Output the (X, Y) coordinate of the center of the cell containing the given text.  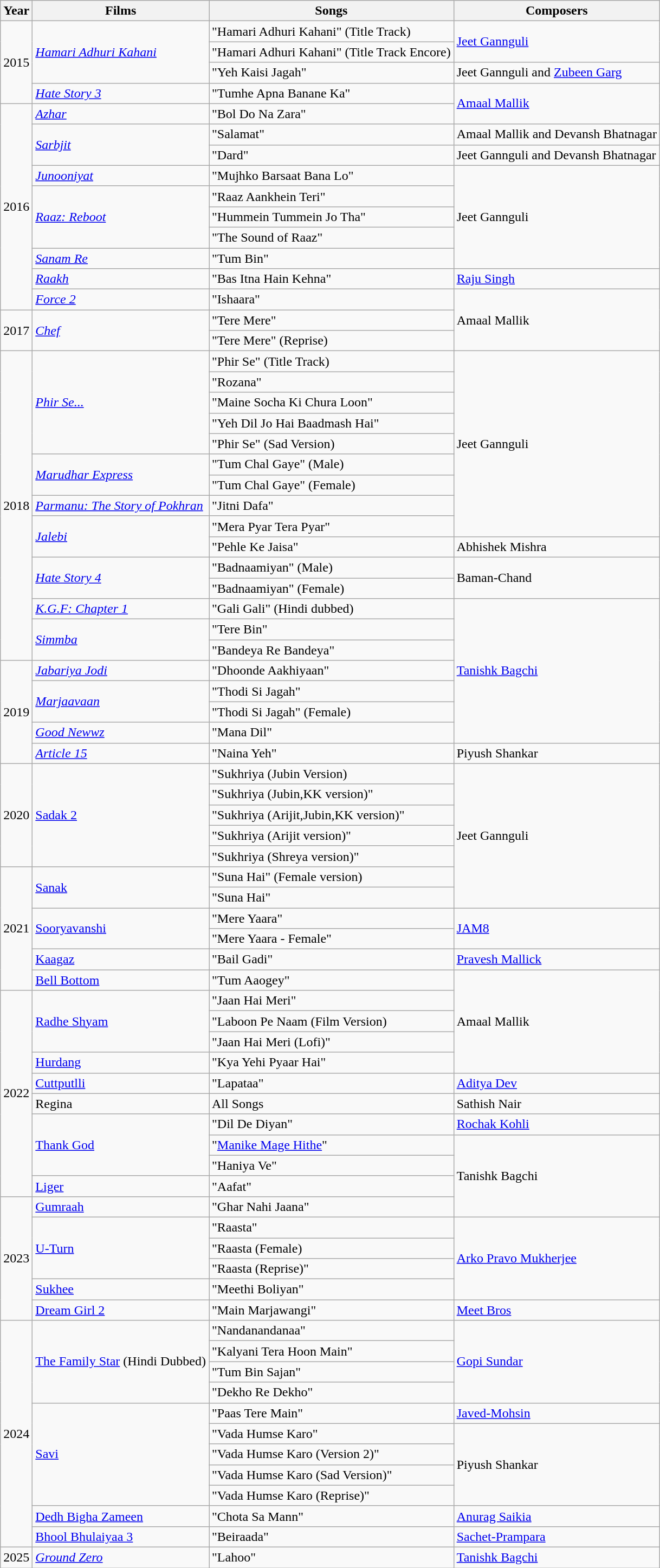
Jeet Gannguli and Zubeen Garg (557, 73)
"Aafat" (332, 1186)
"Gali Gali" (Hindi dubbed) (332, 609)
"Paas Tere Main" (332, 1413)
"Bas Itna Hain Kehna" (332, 279)
Raakh (121, 279)
Marudhar Express (121, 475)
"Dil De Diyan" (332, 1124)
All Songs (332, 1104)
Arko Pravo Mukherjee (557, 1258)
"Sukhriya (Jubin Version) (332, 774)
Dream Girl 2 (121, 1310)
"Vada Humse Karo (Reprise)" (332, 1495)
Article 15 (121, 753)
"Mana Dil" (332, 733)
"Rozana" (332, 382)
"Tere Mere" (Reprise) (332, 341)
Ground Zero (121, 1557)
Marjaavaan (121, 702)
"Manike Mage Hithe" (332, 1145)
Baman-Chand (557, 578)
"Mujhko Barsaat Bana Lo" (332, 176)
2016 (16, 207)
Gopi Sundar (557, 1362)
2019 (16, 712)
Cuttputlli (121, 1083)
2022 (16, 1093)
"Salamat" (332, 134)
"Tumhe Apna Banane Ka" (332, 93)
JAM8 (557, 929)
Composers (557, 11)
"Tere Mere" (332, 320)
Bhool Bhulaiyaa 3 (121, 1537)
"Raaz Aankhein Teri" (332, 196)
Sanam Re (121, 258)
Savi (121, 1454)
2017 (16, 331)
"Suna Hai" (332, 897)
Abhishek Mishra (557, 547)
"Maine Socha Ki Chura Loon" (332, 403)
"Sukhriya (Arijit,Jubin,KK version)" (332, 815)
The Family Star (Hindi Dubbed) (121, 1362)
Raju Singh (557, 279)
2015 (16, 62)
"Thodi Si Jagah" (Female) (332, 712)
"Vada Humse Karo (Sad Version)" (332, 1475)
"Phir Se" (Sad Version) (332, 444)
"Bail Gadi" (332, 960)
"Lapataa" (332, 1083)
"Naina Yeh" (332, 753)
"Meethi Boliyan" (332, 1290)
"Raasta" (332, 1227)
"Hummein Tummein Jo Tha" (332, 217)
Hurdang (121, 1062)
"Badnaamiyan" (Female) (332, 588)
2024 (16, 1434)
"Raasta (Female) (332, 1248)
"Tere Bin" (332, 630)
"Tum Chal Gaye" (Female) (332, 485)
Bell Bottom (121, 980)
"Tum Chal Gaye" (Male) (332, 464)
"Suna Hai" (Female version) (332, 877)
Thank God (121, 1145)
"Main Marjawangi" (332, 1310)
Jeet Gannguli and Devansh Bhatnagar (557, 155)
"Yeh Dil Jo Hai Baadmash Hai" (332, 423)
"Mere Yaara" (332, 918)
Phir Se... (121, 403)
"Sukhriya (Jubin,KK version)" (332, 794)
Kaagaz (121, 960)
Raaz: Reboot (121, 217)
Simmba (121, 640)
Year (16, 11)
"Hamari Adhuri Kahani" (Title Track) (332, 31)
"Jaan Hai Meri" (332, 1001)
"Laboon Pe Naam (Film Version) (332, 1021)
"Lahoo" (332, 1557)
"Yeh Kaisi Jagah" (332, 73)
Songs (332, 11)
"Dhoonde Aakhiyaan" (332, 671)
Sanak (121, 887)
Sukhee (121, 1290)
"Badnaamiyan" (Male) (332, 567)
"Chota Sa Mann" (332, 1516)
Sathish Nair (557, 1104)
"Vada Humse Karo (Version 2)" (332, 1454)
2020 (16, 815)
"Pehle Ke Jaisa" (332, 547)
Liger (121, 1186)
Parmanu: The Story of Pokhran (121, 506)
Hate Story 3 (121, 93)
"Beiraada" (332, 1537)
Sachet-Prampara (557, 1537)
"Hamari Adhuri Kahani" (Title Track Encore) (332, 52)
Jabariya Jodi (121, 671)
"Haniya Ve" (332, 1165)
2018 (16, 506)
"Dard" (332, 155)
Rochak Kohli (557, 1124)
"Jitni Dafa" (332, 506)
Jalebi (121, 536)
"Thodi Si Jagah" (332, 691)
"Phir Se" (Title Track) (332, 361)
2021 (16, 928)
K.G.F: Chapter 1 (121, 609)
Chef (121, 331)
"Tum Aaogey" (332, 980)
"The Sound of Raaz" (332, 237)
Force 2 (121, 300)
"Kya Yehi Pyaar Hai" (332, 1062)
Meet Bros (557, 1310)
Gumraah (121, 1207)
Junooniyat (121, 176)
Hamari Adhuri Kahani (121, 52)
Sadak 2 (121, 815)
"Sukhriya (Arijit version)" (332, 835)
"Ghar Nahi Jaana" (332, 1207)
Azhar (121, 114)
"Dekho Re Dekho" (332, 1392)
Sooryavanshi (121, 929)
"Mera Pyar Tera Pyar" (332, 526)
Dedh Bigha Zameen (121, 1516)
Anurag Saikia (557, 1516)
"Mere Yaara - Female" (332, 939)
2025 (16, 1557)
"Vada Humse Karo" (332, 1434)
"Tum Bin Sajan" (332, 1372)
"Raasta (Reprise)" (332, 1269)
2023 (16, 1258)
Hate Story 4 (121, 578)
Pravesh Mallick (557, 960)
"Kalyani Tera Hoon Main" (332, 1351)
"Bol Do Na Zara" (332, 114)
"Tum Bin" (332, 258)
Radhe Shyam (121, 1021)
"Bandeya Re Bandeya" (332, 650)
"Sukhriya (Shreya version)" (332, 856)
"Jaan Hai Meri (Lofi)" (332, 1042)
Sarbjit (121, 145)
"Nandanandanaa" (332, 1331)
Regina (121, 1104)
Javed-Mohsin (557, 1413)
Aditya Dev (557, 1083)
Amaal Mallik and Devansh Bhatnagar (557, 134)
U-Turn (121, 1248)
Films (121, 11)
"Ishaara" (332, 300)
Good Newwz (121, 733)
